From the cell containing the given text, extract its center point as [x, y] coordinate. 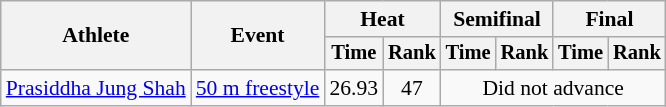
Semifinal [497, 19]
Heat [382, 19]
Did not advance [554, 88]
Prasiddha Jung Shah [96, 88]
26.93 [354, 88]
Athlete [96, 36]
Final [609, 19]
50 m freestyle [258, 88]
47 [412, 88]
Event [258, 36]
